From the cell containing the given text, extract its center point as [x, y] coordinate. 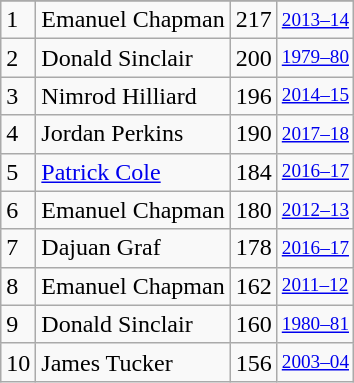
2 [18, 58]
156 [254, 362]
7 [18, 248]
2012–13 [315, 210]
2017–18 [315, 134]
10 [18, 362]
Patrick Cole [133, 172]
9 [18, 324]
3 [18, 96]
2003–04 [315, 362]
2013–14 [315, 20]
6 [18, 210]
162 [254, 286]
Jordan Perkins [133, 134]
184 [254, 172]
160 [254, 324]
1 [18, 20]
1979–80 [315, 58]
James Tucker [133, 362]
2011–12 [315, 286]
4 [18, 134]
Nimrod Hilliard [133, 96]
217 [254, 20]
8 [18, 286]
196 [254, 96]
1980–81 [315, 324]
178 [254, 248]
190 [254, 134]
200 [254, 58]
5 [18, 172]
Dajuan Graf [133, 248]
2014–15 [315, 96]
180 [254, 210]
